Search for the cell housing the specified text and yield its [x, y] center coordinate. 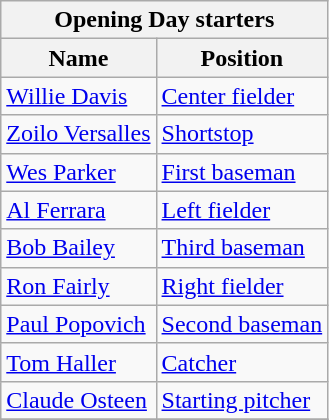
First baseman [242, 172]
Catcher [242, 362]
Shortstop [242, 134]
Paul Popovich [78, 324]
Left fielder [242, 210]
Ron Fairly [78, 286]
Name [78, 58]
Wes Parker [78, 172]
Bob Bailey [78, 248]
Tom Haller [78, 362]
Al Ferrara [78, 210]
Starting pitcher [242, 400]
Opening Day starters [164, 20]
Second baseman [242, 324]
Claude Osteen [78, 400]
Zoilo Versalles [78, 134]
Right fielder [242, 286]
Third baseman [242, 248]
Position [242, 58]
Center fielder [242, 96]
Willie Davis [78, 96]
